From the cell containing the given text, extract its center point as [X, Y] coordinate. 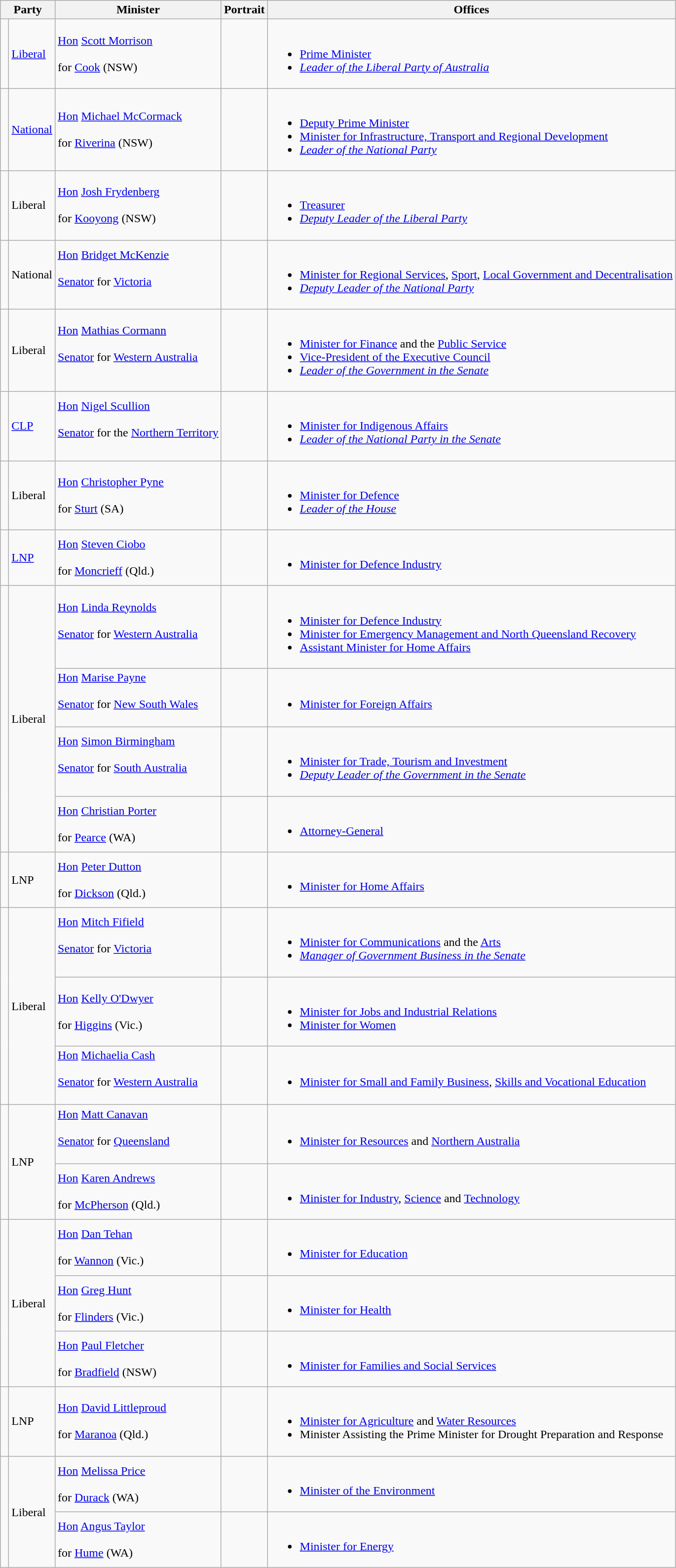
Hon Melissa Price for Durack (WA) [138, 1484]
Minister for DefenceLeader of the House [472, 495]
Hon David Littleproud for Maranoa (Qld.) [138, 1421]
Hon Scott Morrison for Cook (NSW) [138, 54]
Hon Kelly O'Dwyer for Higgins (Vic.) [138, 1012]
Minister for Energy [472, 1539]
Minister for Jobs and Industrial RelationsMinister for Women [472, 1012]
Hon Nigel ScullionSenator for the Northern Territory [138, 426]
Hon Mathias CormannSenator for Western Australia [138, 351]
Minister for Resources and Northern Australia [472, 1135]
Attorney-General [472, 823]
Hon Peter Dutton for Dickson (Qld.) [138, 880]
Hon Matt CanavanSenator for Queensland [138, 1135]
Minister for Small and Family Business, Skills and Vocational Education [472, 1075]
Minister for Indigenous AffairsLeader of the National Party in the Senate [472, 426]
Hon Dan Tehan for Wannon (Vic.) [138, 1247]
Deputy Prime MinisterMinister for Infrastructure, Transport and Regional DevelopmentLeader of the National Party [472, 129]
Hon Steven Ciobo for Moncrieff (Qld.) [138, 558]
Hon Karen Andrews for McPherson (Qld.) [138, 1192]
Hon Michaelia CashSenator for Western Australia [138, 1075]
Minister for Trade, Tourism and InvestmentDeputy Leader of the Government in the Senate [472, 761]
Offices [472, 10]
Prime MinisterLeader of the Liberal Party of Australia [472, 54]
Minister for Industry, Science and Technology [472, 1192]
Minister of the Environment [472, 1484]
Hon Linda ReynoldsSenator for Western Australia [138, 627]
Hon Mitch FifieldSenator for Victoria [138, 942]
Minister for Education [472, 1247]
Minister for Families and Social Services [472, 1359]
Portrait [244, 10]
Minister for Defence Industry [472, 558]
Hon Paul Fletcher for Bradfield (NSW) [138, 1359]
Minister for Finance and the Public ServiceVice-President of the Executive CouncilLeader of the Government in the Senate [472, 351]
Party [28, 10]
Hon Greg Hunt for Flinders (Vic.) [138, 1303]
Hon Simon BirminghamSenator for South Australia [138, 761]
Hon Angus Taylor for Hume (WA) [138, 1539]
Minister for Regional Services, Sport, Local Government and DecentralisationDeputy Leader of the National Party [472, 274]
Hon Christian Porter for Pearce (WA) [138, 823]
Hon Josh Frydenberg for Kooyong (NSW) [138, 205]
Minister for Health [472, 1303]
Hon Bridget McKenzieSenator for Victoria [138, 274]
Minister for Foreign Affairs [472, 697]
Hon Michael McCormack for Riverina (NSW) [138, 129]
TreasurerDeputy Leader of the Liberal Party [472, 205]
Minister for Defence Industry Minister for Emergency Management and North Queensland Recovery Assistant Minister for Home Affairs [472, 627]
Minister [138, 10]
Hon Marise PayneSenator for New South Wales [138, 697]
Minister for Agriculture and Water ResourcesMinister Assisting the Prime Minister for Drought Preparation and Response [472, 1421]
Minister for Communications and the ArtsManager of Government Business in the Senate [472, 942]
Hon Christopher Pyne for Sturt (SA) [138, 495]
CLP [32, 426]
Minister for Home Affairs [472, 880]
